Detect which cell encompasses the target text, then output its (X, Y) center coordinate. 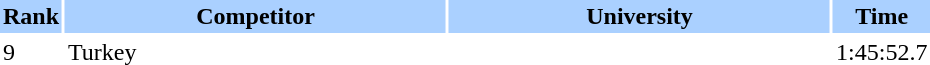
Rank (31, 16)
Time (882, 16)
Competitor (256, 16)
University (640, 16)
